Extract the (X, Y) coordinate from the center of the cell holding the provided text.  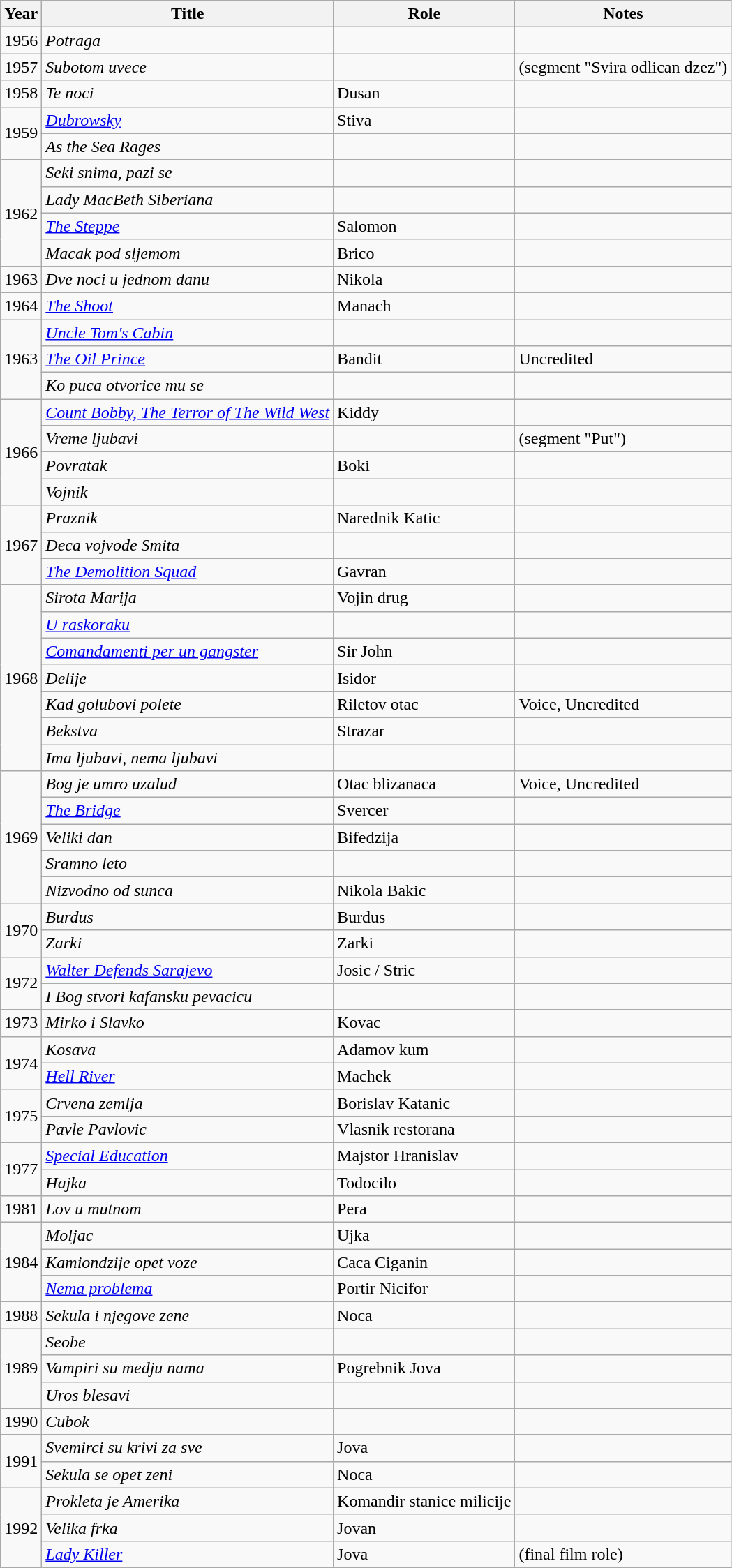
The Steppe (188, 226)
Sekula i njegove zene (188, 1315)
Josic / Stric (424, 970)
Povratak (188, 465)
Uros blesavi (188, 1395)
The Shoot (188, 306)
Bandit (424, 359)
1970 (21, 930)
Potraga (188, 40)
U raskoraku (188, 625)
1962 (21, 213)
Cubok (188, 1421)
Notes (623, 14)
Svercer (424, 811)
Bog je umro uzalud (188, 784)
Kamiondzije opet voze (188, 1262)
Stiva (424, 120)
Role (424, 14)
1968 (21, 678)
Special Education (188, 1156)
Dubrowsky (188, 120)
(segment "Svira odlican dzez") (623, 67)
1981 (21, 1209)
Vlasnik restorana (424, 1129)
1992 (21, 1528)
The Oil Prince (188, 359)
As the Sea Rages (188, 147)
Sekula se opet zeni (188, 1474)
1977 (21, 1169)
Title (188, 14)
Otac blizanaca (424, 784)
Prokleta je Amerika (188, 1501)
Narednik Katic (424, 518)
1964 (21, 306)
Lov u mutnom (188, 1209)
1959 (21, 133)
1969 (21, 837)
Te noci (188, 94)
Vojin drug (424, 598)
Ujka (424, 1236)
Hell River (188, 1076)
1974 (21, 1063)
Moljac (188, 1236)
Mirko i Slavko (188, 1023)
Dusan (424, 94)
Brico (424, 253)
1990 (21, 1421)
Veliki dan (188, 837)
(segment "Put") (623, 439)
Strazar (424, 731)
Machek (424, 1076)
Deca vojvode Smita (188, 545)
Portir Nicifor (424, 1289)
(final film role) (623, 1554)
1991 (21, 1461)
1975 (21, 1116)
Boki (424, 465)
Delije (188, 678)
Sirota Marija (188, 598)
Kad golubovi polete (188, 704)
The Bridge (188, 811)
Majstor Hranislav (424, 1156)
Riletov otac (424, 704)
Caca Ciganin (424, 1262)
Uncle Tom's Cabin (188, 333)
Dve noci u jednom danu (188, 279)
Nikola (424, 279)
Kiddy (424, 412)
1958 (21, 94)
Lady MacBeth Siberiana (188, 200)
Macak pod sljemom (188, 253)
1957 (21, 67)
1956 (21, 40)
Sir John (424, 651)
Hajka (188, 1183)
I Bog stvori kafansku pevacicu (188, 996)
1973 (21, 1023)
Bekstva (188, 731)
1967 (21, 545)
Ko puca otvorice mu se (188, 386)
Nizvodno od sunca (188, 890)
Velika frka (188, 1528)
Adamov kum (424, 1050)
Borislav Katanic (424, 1103)
1984 (21, 1262)
Walter Defends Sarajevo (188, 970)
Seki snima, pazi se (188, 173)
Manach (424, 306)
Crvena zemlja (188, 1103)
Gavran (424, 572)
1988 (21, 1315)
Vampiri su medju nama (188, 1368)
Count Bobby, The Terror of The Wild West (188, 412)
Jovan (424, 1528)
Subotom uvece (188, 67)
Vreme ljubavi (188, 439)
Uncredited (623, 359)
Todocilo (424, 1183)
Bifedzija (424, 837)
Svemirci su krivi za sve (188, 1448)
Isidor (424, 678)
Nikola Bakic (424, 890)
Kovac (424, 1023)
The Demolition Squad (188, 572)
Praznik (188, 518)
Pavle Pavlovic (188, 1129)
1966 (21, 452)
1989 (21, 1368)
Sramno leto (188, 864)
Lady Killer (188, 1554)
Year (21, 14)
Pogrebnik Jova (424, 1368)
Komandir stanice milicije (424, 1501)
Nema problema (188, 1289)
Salomon (424, 226)
Pera (424, 1209)
Kosava (188, 1050)
Ima ljubavi, nema ljubavi (188, 757)
Comandamenti per un gangster (188, 651)
Vojnik (188, 492)
Seobe (188, 1342)
1972 (21, 983)
